Return (X, Y) of the center of cell containing provided text 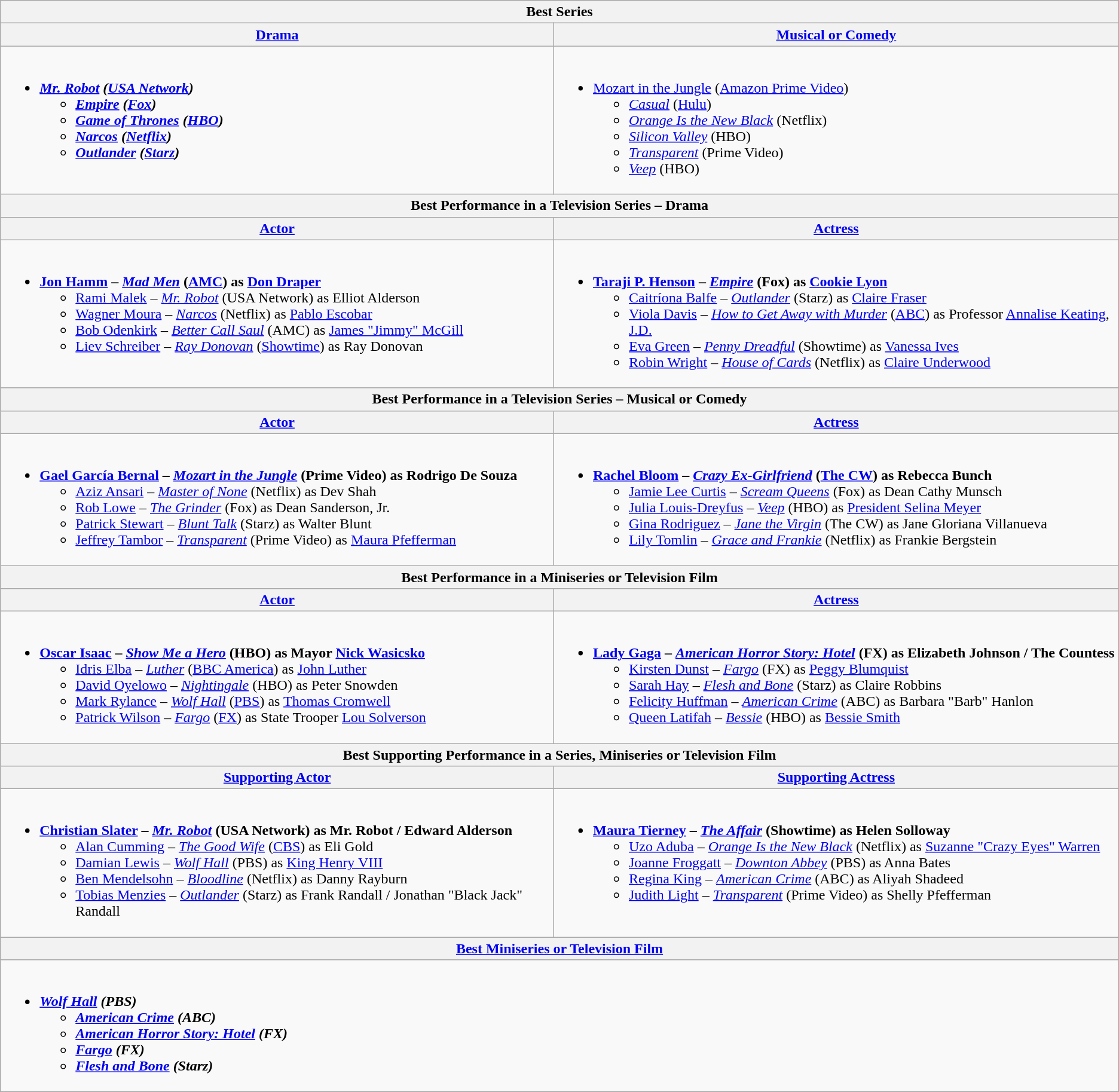
Best Performance in a Television Series – Drama (559, 206)
Wolf Hall (PBS)American Crime (ABC)American Horror Story: Hotel (FX)Fargo (FX)Flesh and Bone (Starz) (559, 1026)
Best Performance in a Television Series – Musical or Comedy (559, 399)
Drama (277, 35)
Mr. Robot (USA Network)Empire (Fox)Game of Thrones (HBO)Narcos (Netflix)Outlander (Starz) (277, 120)
Best Miniseries or Television Film (559, 949)
Best Supporting Performance in a Series, Miniseries or Television Film (559, 755)
Musical or Comedy (836, 35)
Mozart in the Jungle (Amazon Prime Video)Casual (Hulu)Orange Is the New Black (Netflix)Silicon Valley (HBO)Transparent (Prime Video)Veep (HBO) (836, 120)
Best Series (559, 12)
Best Performance in a Miniseries or Television Film (559, 577)
Supporting Actress (836, 778)
Supporting Actor (277, 778)
